Return the [X, Y] coordinate for the center point of the cell that contains the specified text.  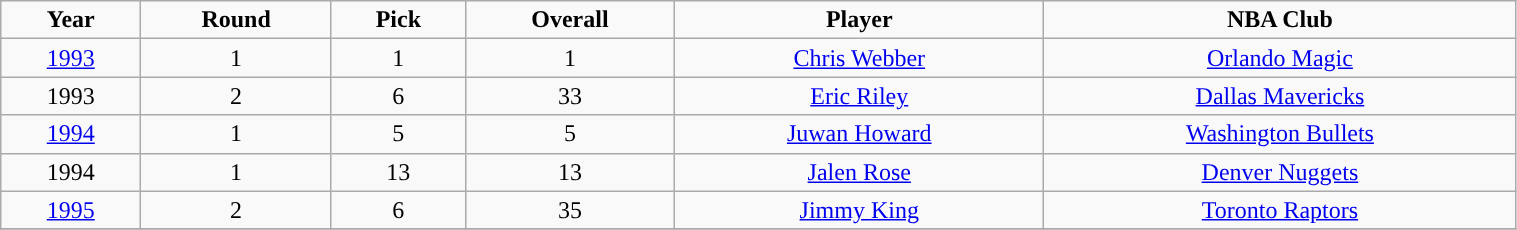
Dallas Mavericks [1280, 96]
Jimmy King [860, 210]
1995 [71, 210]
Toronto Raptors [1280, 210]
Jalen Rose [860, 172]
Chris Webber [860, 58]
35 [570, 210]
Denver Nuggets [1280, 172]
33 [570, 96]
Juwan Howard [860, 134]
NBA Club [1280, 20]
Pick [398, 20]
Washington Bullets [1280, 134]
Overall [570, 20]
Eric Riley [860, 96]
Player [860, 20]
Round [236, 20]
Orlando Magic [1280, 58]
Year [71, 20]
